Output the [x, y] coordinate of the center of the cell containing the given text.  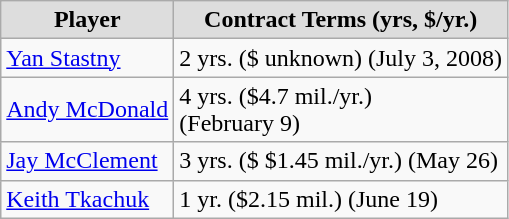
Keith Tkachuk [88, 199]
4 yrs. ($4.7 mil./yr.) (February 9) [341, 110]
Player [88, 20]
Contract Terms (yrs, $/yr.) [341, 20]
Jay McClement [88, 161]
Yan Stastny [88, 58]
2 yrs. ($ unknown) (July 3, 2008) [341, 58]
3 yrs. ($ $1.45 mil./yr.) (May 26) [341, 161]
1 yr. ($2.15 mil.) (June 19) [341, 199]
Andy McDonald [88, 110]
